Locate the cell with the specified text and output its [X, Y] center coordinate. 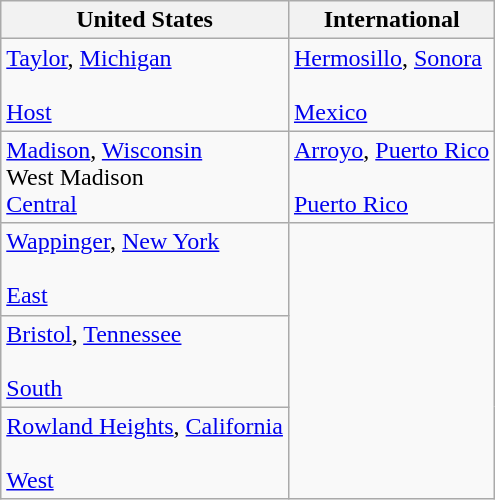
Bristol, TennesseeSouth [145, 361]
Hermosillo, SonoraMexico [391, 85]
International [391, 20]
Wappinger, New YorkEast [145, 269]
Rowland Heights, CaliforniaWest [145, 453]
Taylor, MichiganHost [145, 85]
Arroyo, Puerto RicoPuerto Rico [391, 177]
United States [145, 20]
Madison, WisconsinWest MadisonCentral [145, 177]
